Detect which cell encompasses the target text, then output its [X, Y] center coordinate. 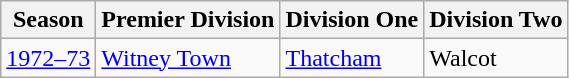
Division Two [496, 20]
Premier Division [188, 20]
Walcot [496, 58]
1972–73 [48, 58]
Witney Town [188, 58]
Division One [352, 20]
Season [48, 20]
Thatcham [352, 58]
